Extract the [x, y] coordinate from the center of the cell holding the provided text.  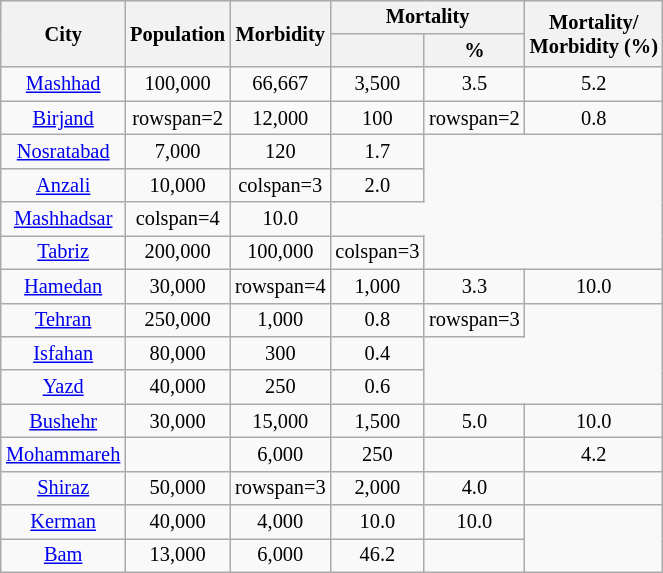
10,000 [178, 185]
Bushehr [63, 421]
Mortality/Morbidity (%) [594, 34]
3.3 [474, 286]
4.0 [474, 488]
Tabriz [63, 253]
1.7 [378, 152]
Shiraz [63, 488]
Birjand [63, 118]
4,000 [280, 522]
0.6 [378, 387]
80,000 [178, 354]
Yazd [63, 387]
Population [178, 34]
3.5 [474, 84]
Mashhad [63, 84]
66,667 [280, 84]
13,000 [178, 556]
46.2 [378, 556]
3,500 [378, 84]
300 [280, 354]
5.2 [594, 84]
Tehran [63, 320]
Isfahan [63, 354]
City [63, 34]
2,000 [378, 488]
250,000 [178, 320]
200,000 [178, 253]
Anzali [63, 185]
colspan=4 [178, 219]
12,000 [280, 118]
Hamedan [63, 286]
1,500 [378, 421]
Bam [63, 556]
Kerman [63, 522]
rowspan=4 [280, 286]
Mohammareh [63, 455]
120 [280, 152]
100 [378, 118]
50,000 [178, 488]
Mortality [428, 17]
4.2 [594, 455]
2.0 [378, 185]
% [474, 51]
5.0 [474, 421]
Nosratabad [63, 152]
0.4 [378, 354]
Mashhadsar [63, 219]
Morbidity [280, 34]
15,000 [280, 421]
7,000 [178, 152]
